Return the [X, Y] coordinate for the center point of the cell that contains the specified text.  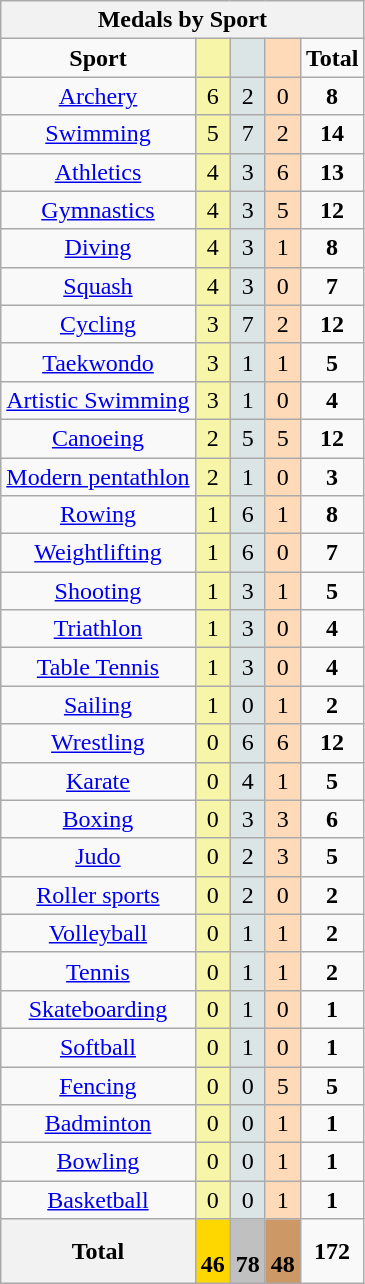
Wrestling [98, 743]
Badminton [98, 1124]
Taekwondo [98, 362]
Cycling [98, 324]
Roller sports [98, 895]
Tennis [98, 971]
Athletics [98, 172]
Softball [98, 1047]
Triathlon [98, 629]
14 [332, 134]
Artistic Swimming [98, 400]
Archery [98, 96]
Gymnastics [98, 210]
Weightlifting [98, 553]
Bowling [98, 1162]
Medals by Sport [182, 20]
Karate [98, 781]
Judo [98, 857]
48 [282, 1252]
Shooting [98, 591]
Squash [98, 286]
Boxing [98, 819]
13 [332, 172]
Sailing [98, 705]
78 [248, 1252]
Sport [98, 58]
Skateboarding [98, 1009]
172 [332, 1252]
Modern pentathlon [98, 477]
Canoeing [98, 438]
Table Tennis [98, 667]
Basketball [98, 1200]
Swimming [98, 134]
Diving [98, 248]
Fencing [98, 1085]
Rowing [98, 515]
Volleyball [98, 933]
46 [212, 1252]
